Pinpoint the cell where the given text exists, returning its (X, Y) midpoint coordinate. 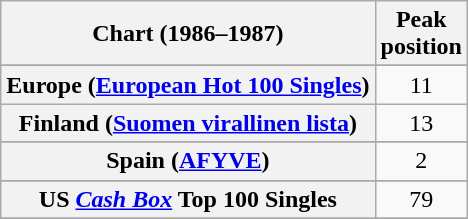
Peakposition (421, 34)
11 (421, 85)
13 (421, 123)
Finland (Suomen virallinen lista) (188, 123)
2 (421, 161)
Europe (European Hot 100 Singles) (188, 85)
Chart (1986–1987) (188, 34)
79 (421, 199)
US Cash Box Top 100 Singles (188, 199)
Spain (AFYVE) (188, 161)
